Return [x, y] of the center of cell containing provided text 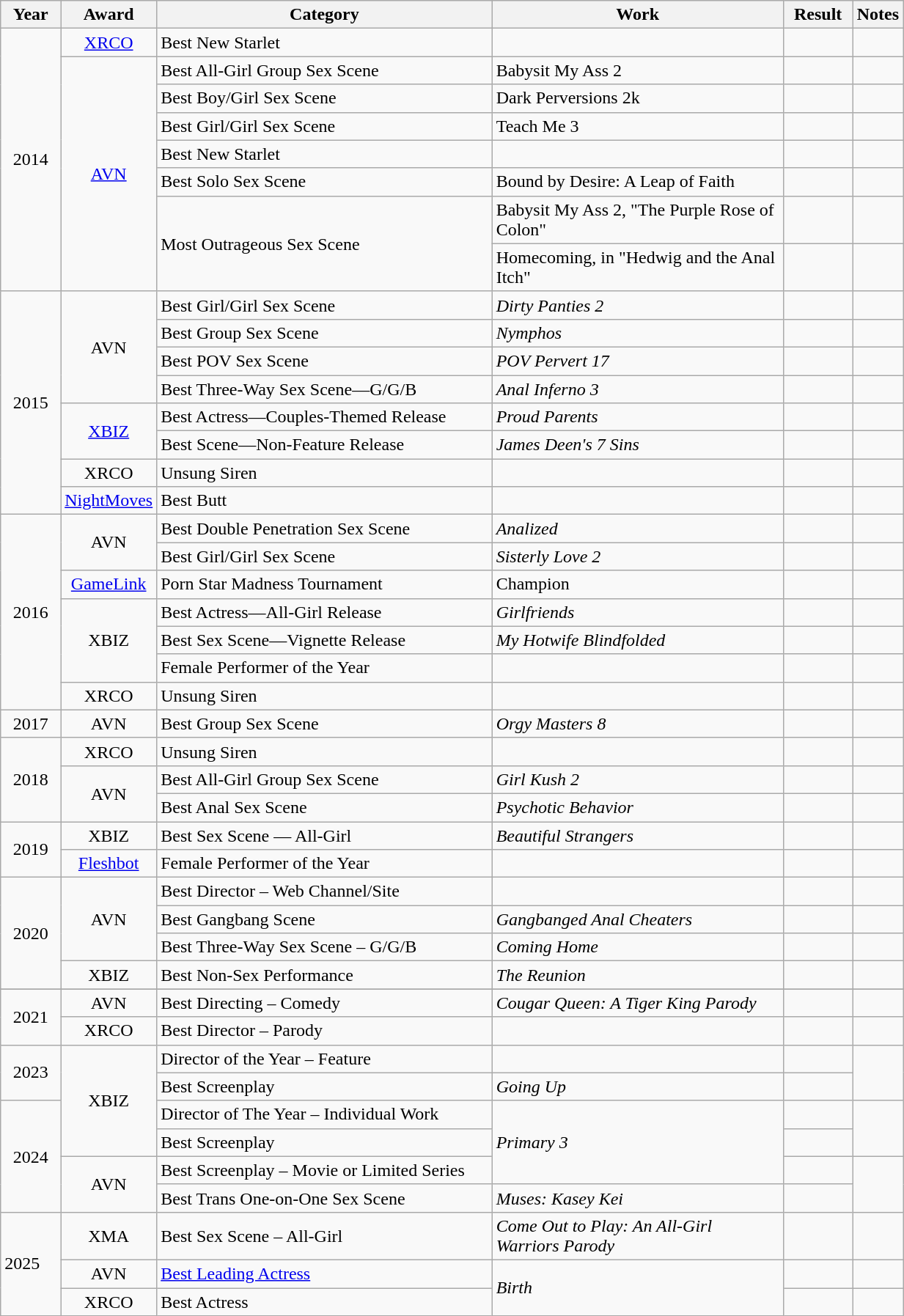
Muses: Kasey Kei [638, 1198]
Best Leading Actress [324, 1273]
Category [324, 15]
Best Directing – Comedy [324, 1003]
GameLink [109, 584]
Gangbanged Anal Cheaters [638, 919]
Best Boy/Girl Sex Scene [324, 98]
Going Up [638, 1087]
The Reunion [638, 975]
Work [638, 15]
Champion [638, 584]
2016 [31, 612]
Best Anal Sex Scene [324, 807]
Best Director – Parody [324, 1031]
Babysit My Ass 2, "The Purple Rose of Colon" [638, 220]
2024 [31, 1156]
XMA [109, 1236]
Best Actress [324, 1301]
2023 [31, 1073]
NightMoves [109, 501]
Best Non-Sex Performance [324, 975]
Sisterly Love 2 [638, 556]
Birth [638, 1287]
Anal Inferno 3 [638, 389]
Best Three-Way Sex Scene – G/G/B [324, 947]
Best Butt [324, 501]
Best Sex Scene—Vignette Release [324, 640]
Best POV Sex Scene [324, 361]
Homecoming, in "Hedwig and the Anal Itch" [638, 267]
James Deen's 7 Sins [638, 445]
Nymphos [638, 333]
Come Out to Play: An All-Girl Warriors Parody [638, 1236]
Best Gangbang Scene [324, 919]
Result [818, 15]
2015 [31, 402]
2020 [31, 933]
Best Actress—All-Girl Release [324, 612]
2014 [31, 160]
Beautiful Strangers [638, 835]
Analized [638, 529]
Best Sex Scene – All-Girl [324, 1236]
2017 [31, 724]
Best Actress—Couples-Themed Release [324, 417]
Best Scene—Non-Feature Release [324, 445]
2018 [31, 779]
Best Sex Scene — All-Girl [324, 835]
Cougar Queen: A Tiger King Parody [638, 1003]
2021 [31, 1017]
Best Trans One-on-One Sex Scene [324, 1198]
Orgy Masters 8 [638, 724]
Fleshbot [109, 864]
My Hotwife Blindfolded [638, 640]
Coming Home [638, 947]
Dirty Panties 2 [638, 305]
Bound by Desire: A Leap of Faith [638, 182]
2019 [31, 849]
Best Solo Sex Scene [324, 182]
Best Double Penetration Sex Scene [324, 529]
Teach Me 3 [638, 126]
Best Director – Web Channel/Site [324, 892]
Best Screenplay – Movie or Limited Series [324, 1170]
Award [109, 15]
Notes [878, 15]
Girl Kush 2 [638, 779]
Year [31, 15]
Dark Perversions 2k [638, 98]
Primary 3 [638, 1142]
Director of The Year – Individual Work [324, 1114]
Porn Star Madness Tournament [324, 584]
2025 [31, 1264]
POV Pervert 17 [638, 361]
Proud Parents [638, 417]
Psychotic Behavior [638, 807]
Director of the Year – Feature [324, 1059]
Girlfriends [638, 612]
Best Three-Way Sex Scene—G/G/B [324, 389]
Most Outrageous Sex Scene [324, 243]
Babysit My Ass 2 [638, 70]
